Return the (x, y) coordinate for the center point of the cell that contains the specified text.  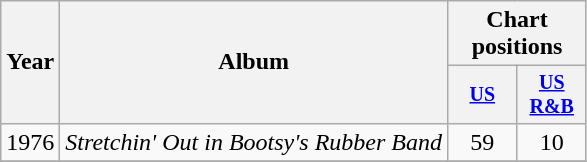
Year (30, 62)
Stretchin' Out in Bootsy's Rubber Band (254, 142)
10 (552, 142)
Album (254, 62)
USR&B (552, 94)
Chart positions (518, 34)
1976 (30, 142)
US (482, 94)
59 (482, 142)
